Identify which cell holds the provided text, then report its [x, y] central coordinate. 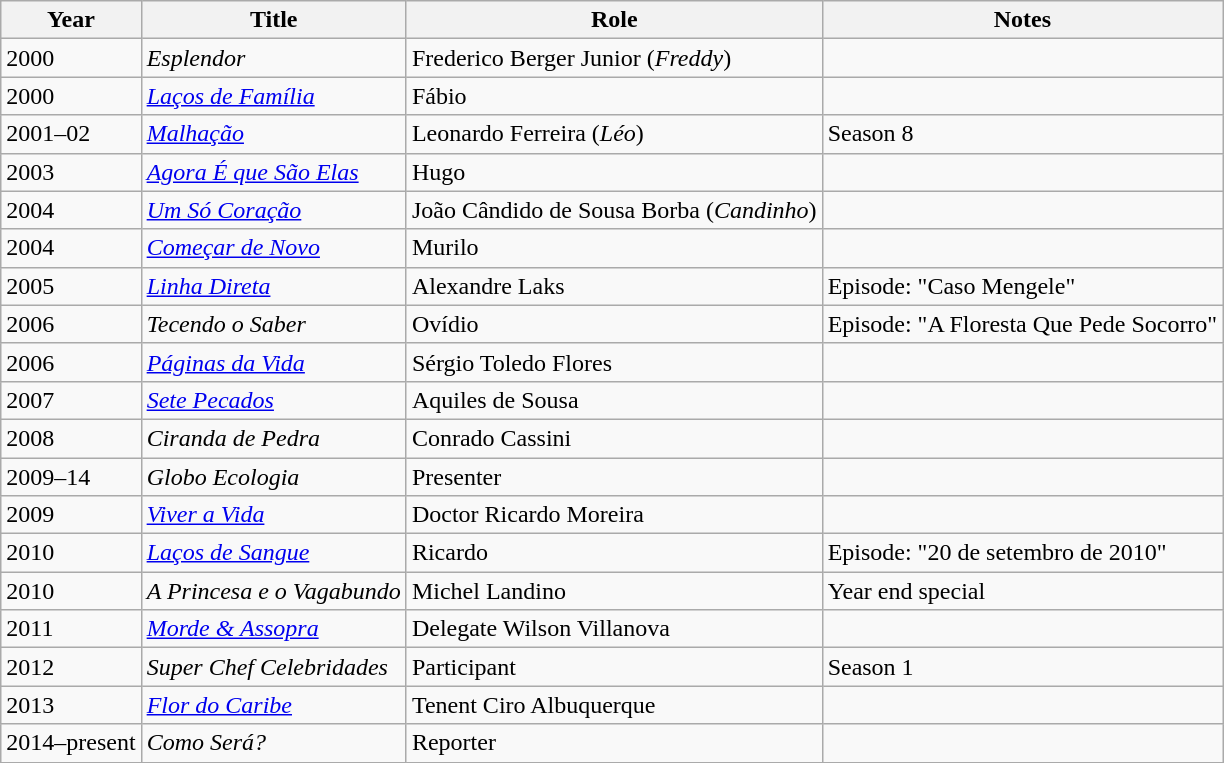
Year end special [1022, 591]
Morde & Assopra [274, 629]
Ciranda de Pedra [274, 438]
Hugo [614, 172]
João Cândido de Sousa Borba (Candinho) [614, 210]
Agora É que São Elas [274, 172]
A Princesa e o Vagabundo [274, 591]
Começar de Novo [274, 248]
Super Chef Celebridades [274, 667]
Year [71, 20]
Ricardo [614, 553]
2001–02 [71, 134]
Flor do Caribe [274, 705]
Páginas da Vida [274, 362]
Tenent Ciro Albuquerque [614, 705]
Frederico Berger Junior (Freddy) [614, 58]
Globo Ecologia [274, 477]
2003 [71, 172]
Linha Direta [274, 286]
Notes [1022, 20]
Michel Landino [614, 591]
Ovídio [614, 324]
Episode: "20 de setembro de 2010" [1022, 553]
Reporter [614, 743]
Como Será? [274, 743]
Laços de Família [274, 96]
2013 [71, 705]
2012 [71, 667]
2011 [71, 629]
Participant [614, 667]
2005 [71, 286]
2008 [71, 438]
2007 [71, 400]
Role [614, 20]
Malhação [274, 134]
Episode: "Caso Mengele" [1022, 286]
2014–present [71, 743]
Season 8 [1022, 134]
Season 1 [1022, 667]
Murilo [614, 248]
Alexandre Laks [614, 286]
Presenter [614, 477]
Doctor Ricardo Moreira [614, 515]
Aquiles de Sousa [614, 400]
Conrado Cassini [614, 438]
Sete Pecados [274, 400]
Esplendor [274, 58]
Delegate Wilson Villanova [614, 629]
Sérgio Toledo Flores [614, 362]
Um Só Coração [274, 210]
Tecendo o Saber [274, 324]
Fábio [614, 96]
Leonardo Ferreira (Léo) [614, 134]
Viver a Vida [274, 515]
2009–14 [71, 477]
Title [274, 20]
Laços de Sangue [274, 553]
Episode: "A Floresta Que Pede Socorro" [1022, 324]
2009 [71, 515]
